Determine the [x, y] coordinate at the center of the cell enclosing the given text.  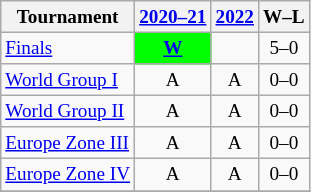
Tournament [68, 17]
2020–21 [173, 17]
W [173, 48]
Finals [68, 48]
World Group I [68, 80]
W–L [284, 17]
2022 [235, 17]
World Group II [68, 111]
Europe Zone III [68, 143]
Europe Zone IV [68, 175]
5–0 [284, 48]
